From the cell containing the given text, extract its center point as [x, y] coordinate. 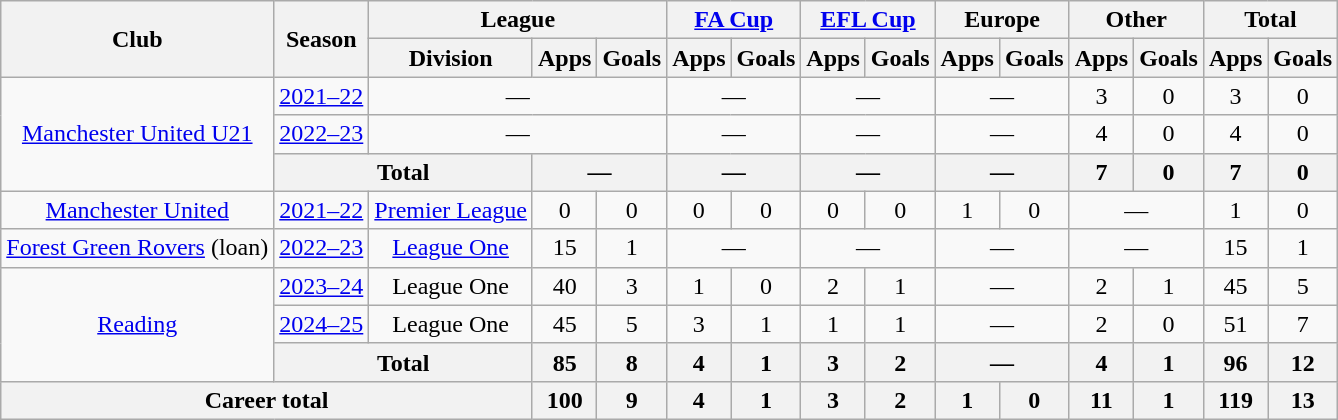
Other [1136, 20]
96 [1235, 362]
85 [564, 362]
40 [564, 286]
51 [1235, 324]
119 [1235, 400]
Club [138, 39]
2024–25 [322, 324]
100 [564, 400]
Season [322, 39]
Manchester United [138, 210]
Manchester United U21 [138, 134]
EFL Cup [868, 20]
Reading [138, 324]
2023–24 [322, 286]
Division [451, 58]
Career total [267, 400]
13 [1303, 400]
Forest Green Rovers (loan) [138, 248]
12 [1303, 362]
11 [1101, 400]
Premier League [451, 210]
8 [632, 362]
9 [632, 400]
League [518, 20]
Europe [1002, 20]
FA Cup [734, 20]
